Search for the cell housing the specified text and yield its [x, y] center coordinate. 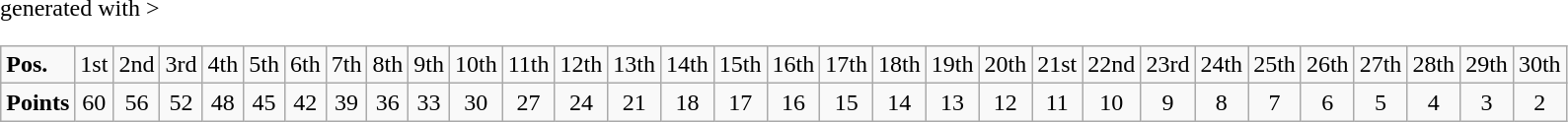
16 [793, 102]
3rd [182, 65]
9th [429, 65]
8th [388, 65]
30 [476, 102]
20th [1006, 65]
42 [305, 102]
52 [182, 102]
45 [264, 102]
Points [37, 102]
27 [529, 102]
24 [581, 102]
33 [429, 102]
9 [1168, 102]
2 [1539, 102]
48 [223, 102]
25th [1275, 65]
10 [1111, 102]
11th [529, 65]
28th [1434, 65]
15th [740, 65]
Pos. [37, 65]
3 [1487, 102]
16th [793, 65]
19th [952, 65]
26th [1327, 65]
7 [1275, 102]
7th [346, 65]
4th [223, 65]
21st [1058, 65]
8 [1222, 102]
6 [1327, 102]
6th [305, 65]
12 [1006, 102]
2nd [136, 65]
14 [900, 102]
18th [900, 65]
27th [1381, 65]
18 [688, 102]
23rd [1168, 65]
11 [1058, 102]
5 [1381, 102]
5th [264, 65]
21 [635, 102]
12th [581, 65]
14th [688, 65]
24th [1222, 65]
60 [95, 102]
4 [1434, 102]
56 [136, 102]
30th [1539, 65]
39 [346, 102]
17th [847, 65]
36 [388, 102]
29th [1487, 65]
10th [476, 65]
22nd [1111, 65]
15 [847, 102]
17 [740, 102]
13th [635, 65]
13 [952, 102]
1st [95, 65]
